Determine the [X, Y] coordinate at the center of the cell enclosing the given text.  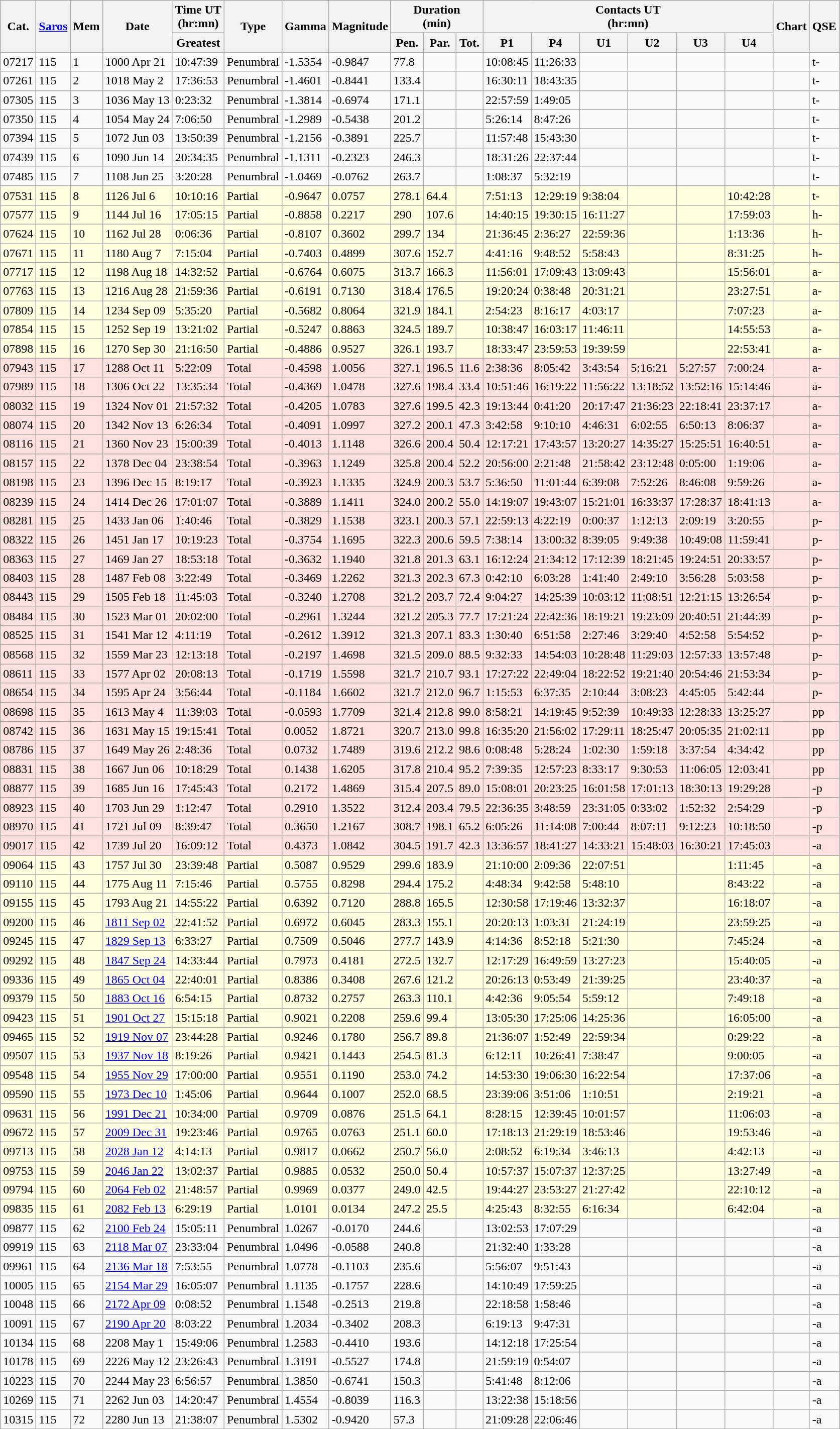
11:14:08 [555, 826]
1505 Feb 18 [138, 597]
198.4 [440, 387]
1:19:06 [749, 463]
52 [86, 1037]
17:45:43 [198, 788]
8:12:06 [555, 1381]
235.6 [407, 1266]
200.1 [440, 425]
22:06:46 [555, 1419]
174.8 [407, 1362]
3:37:54 [700, 750]
19:06:30 [555, 1075]
59 [86, 1171]
143.9 [440, 941]
1288 Oct 11 [138, 368]
95.2 [469, 769]
1847 Sep 24 [138, 960]
-0.3240 [306, 597]
07717 [18, 272]
10223 [18, 1381]
09110 [18, 884]
64.4 [440, 195]
19:30:15 [555, 214]
09336 [18, 979]
57.3 [407, 1419]
08831 [18, 769]
0.3650 [306, 826]
307.6 [407, 253]
6:29:19 [198, 1209]
33 [86, 674]
0.2910 [306, 807]
20:17:47 [604, 406]
08484 [18, 616]
53.7 [469, 482]
21:27:42 [604, 1190]
1:52:49 [555, 1037]
22:36:35 [507, 807]
14:19:45 [555, 712]
09794 [18, 1190]
-0.9847 [359, 62]
10134 [18, 1343]
13:00:32 [555, 539]
07350 [18, 119]
13:35:34 [198, 387]
18:33:47 [507, 349]
-1.0469 [306, 176]
7:00:24 [749, 368]
09631 [18, 1113]
-0.4091 [306, 425]
21:59:19 [507, 1362]
09877 [18, 1228]
08742 [18, 731]
5:03:58 [749, 578]
-0.3889 [306, 501]
8:58:21 [507, 712]
22:49:04 [555, 674]
Magnitude [359, 26]
-0.6741 [359, 1381]
5:16:21 [652, 368]
16:30:11 [507, 81]
318.4 [407, 291]
-0.8441 [359, 81]
1649 May 26 [138, 750]
11:39:03 [198, 712]
15:25:51 [700, 444]
1523 Mar 01 [138, 616]
52.2 [469, 463]
13:05:30 [507, 1018]
53 [86, 1056]
15:43:30 [555, 138]
-0.3891 [359, 138]
225.7 [407, 138]
08654 [18, 693]
0:41:20 [555, 406]
43 [86, 864]
9:52:39 [604, 712]
-1.3814 [306, 100]
47 [86, 941]
8:19:26 [198, 1056]
08363 [18, 559]
Par. [440, 43]
110.1 [440, 999]
0.1007 [359, 1094]
212.2 [440, 750]
13:52:16 [700, 387]
67 [86, 1324]
U4 [749, 43]
0.9421 [306, 1056]
0.0732 [306, 750]
08611 [18, 674]
-0.1757 [359, 1285]
1.1135 [306, 1285]
1667 Jun 06 [138, 769]
-0.4886 [306, 349]
200.6 [440, 539]
23:44:28 [198, 1037]
20:40:51 [700, 616]
1:02:30 [604, 750]
6:12:11 [507, 1056]
08322 [18, 539]
17:28:37 [700, 501]
07671 [18, 253]
46 [86, 922]
19:44:27 [507, 1190]
0.6075 [359, 272]
251.5 [407, 1113]
9:04:27 [507, 597]
5:58:43 [604, 253]
10315 [18, 1419]
26 [86, 539]
272.5 [407, 960]
20:54:46 [700, 674]
0.1443 [359, 1056]
07217 [18, 62]
277.7 [407, 941]
23:37:17 [749, 406]
13:02:37 [198, 1171]
17:37:06 [749, 1075]
1162 Jul 28 [138, 234]
1541 Mar 12 [138, 635]
0:54:07 [555, 1362]
0.9021 [306, 1018]
21:39:25 [604, 979]
30 [86, 616]
5:56:07 [507, 1266]
77.7 [469, 616]
45 [86, 903]
U1 [604, 43]
29 [86, 597]
15:48:03 [652, 845]
10:51:46 [507, 387]
20 [86, 425]
16:35:20 [507, 731]
5:36:50 [507, 482]
20:56:00 [507, 463]
10:49:08 [700, 539]
324.0 [407, 501]
21:10:00 [507, 864]
16:11:27 [604, 214]
0.2172 [306, 788]
304.5 [407, 845]
5:54:52 [749, 635]
207.5 [440, 788]
17:27:22 [507, 674]
17:00:00 [198, 1075]
1685 Jun 16 [138, 788]
14:40:15 [507, 214]
1.8721 [359, 731]
1901 Oct 27 [138, 1018]
P1 [507, 43]
40 [86, 807]
20:20:13 [507, 922]
1.3522 [359, 807]
-0.5682 [306, 310]
-0.0762 [359, 176]
7:15:04 [198, 253]
1469 Jan 27 [138, 559]
09200 [18, 922]
13:25:27 [749, 712]
22:07:51 [604, 864]
1.0778 [306, 1266]
1829 Sep 13 [138, 941]
6:42:04 [749, 1209]
0.6392 [306, 903]
14:55:22 [198, 903]
3:43:54 [604, 368]
21:36:45 [507, 234]
12:37:25 [604, 1171]
93.1 [469, 674]
17:01:07 [198, 501]
1.3191 [306, 1362]
0.0377 [359, 1190]
10:08:45 [507, 62]
42.5 [440, 1190]
7:45:24 [749, 941]
17:07:29 [555, 1228]
107.6 [440, 214]
10:18:29 [198, 769]
2280 Jun 13 [138, 1419]
-0.5247 [306, 329]
0.0532 [359, 1171]
39 [86, 788]
21:24:19 [604, 922]
175.2 [440, 884]
55.0 [469, 501]
23:33:04 [198, 1247]
4:42:13 [749, 1151]
15:56:01 [749, 272]
10:26:41 [555, 1056]
4:03:17 [604, 310]
1595 Apr 24 [138, 693]
07763 [18, 291]
3:56:28 [700, 578]
21 [86, 444]
1:30:40 [507, 635]
10:57:37 [507, 1171]
21:38:07 [198, 1419]
Tot. [469, 43]
19:24:51 [700, 559]
1577 Apr 02 [138, 674]
251.1 [407, 1132]
10:38:47 [507, 329]
1433 Jan 06 [138, 520]
5:59:12 [604, 999]
0:08:52 [198, 1304]
0.0757 [359, 195]
Chart [791, 26]
312.4 [407, 807]
3:42:58 [507, 425]
55 [86, 1094]
8:16:17 [555, 310]
2118 Mar 07 [138, 1247]
35 [86, 712]
202.3 [440, 578]
22:18:41 [700, 406]
12 [86, 272]
1631 May 15 [138, 731]
209.0 [440, 654]
U3 [700, 43]
42 [86, 845]
58 [86, 1151]
121.2 [440, 979]
10:03:12 [604, 597]
2:54:29 [749, 807]
267.6 [407, 979]
1.3244 [359, 616]
10:19:23 [198, 539]
14:35:27 [652, 444]
11:06:03 [749, 1113]
09379 [18, 999]
2154 Mar 29 [138, 1285]
12:17:21 [507, 444]
19 [86, 406]
2028 Jan 12 [138, 1151]
-0.2197 [306, 654]
1.0783 [359, 406]
60.0 [440, 1132]
65 [86, 1285]
6:26:34 [198, 425]
1.7709 [359, 712]
0.9529 [359, 864]
28 [86, 578]
1.1411 [359, 501]
16:30:21 [700, 845]
1414 Dec 26 [138, 501]
198.1 [440, 826]
1.0496 [306, 1247]
1919 Nov 07 [138, 1037]
322.3 [407, 539]
21:58:42 [604, 463]
4:11:19 [198, 635]
21:48:57 [198, 1190]
14:54:03 [555, 654]
7:38:14 [507, 539]
11:26:33 [555, 62]
54 [86, 1075]
16:03:17 [555, 329]
1757 Jul 30 [138, 864]
0.8298 [359, 884]
10:28:48 [604, 654]
1703 Jun 29 [138, 807]
36 [86, 731]
51 [86, 1018]
3:20:55 [749, 520]
1973 Dec 10 [138, 1094]
22:59:36 [604, 234]
0.0876 [359, 1113]
-0.3923 [306, 482]
244.6 [407, 1228]
3:48:59 [555, 807]
299.6 [407, 864]
6:51:58 [555, 635]
7:00:44 [604, 826]
1559 Mar 23 [138, 654]
-0.3469 [306, 578]
7:38:47 [604, 1056]
15 [86, 329]
228.6 [407, 1285]
9:30:53 [652, 769]
240.8 [407, 1247]
16:40:51 [749, 444]
2:09:36 [555, 864]
0:33:02 [652, 807]
2:38:36 [507, 368]
-0.1103 [359, 1266]
15:15:18 [198, 1018]
20:02:00 [198, 616]
-0.5438 [359, 119]
-0.3402 [359, 1324]
4:34:42 [749, 750]
19:43:07 [555, 501]
1360 Nov 23 [138, 444]
0:00:37 [604, 520]
155.1 [440, 922]
64.1 [440, 1113]
21:36:23 [652, 406]
18:25:47 [652, 731]
13:32:37 [604, 903]
7 [86, 176]
08525 [18, 635]
11 [86, 253]
Pen. [407, 43]
205.3 [440, 616]
16:22:54 [604, 1075]
69 [86, 1362]
62 [86, 1228]
08198 [18, 482]
21:16:50 [198, 349]
17:25:06 [555, 1018]
-0.9647 [306, 195]
12:29:19 [555, 195]
21:53:34 [749, 674]
Greatest [198, 43]
7:07:23 [749, 310]
18:41:27 [555, 845]
14:19:07 [507, 501]
13:09:43 [604, 272]
89.0 [469, 788]
1739 Jul 20 [138, 845]
13:50:39 [198, 138]
1.0997 [359, 425]
5 [86, 138]
71 [86, 1400]
327.1 [407, 368]
38 [86, 769]
21:36:07 [507, 1037]
09919 [18, 1247]
11:57:48 [507, 138]
64 [86, 1266]
99.0 [469, 712]
10269 [18, 1400]
09753 [18, 1171]
72 [86, 1419]
323.1 [407, 520]
11:46:11 [604, 329]
1.1538 [359, 520]
15:18:56 [555, 1400]
57 [86, 1132]
1:45:06 [198, 1094]
1.4554 [306, 1400]
23:27:51 [749, 291]
10:34:00 [198, 1113]
1.6205 [359, 769]
8:31:25 [749, 253]
6:37:35 [555, 693]
08698 [18, 712]
3:46:13 [604, 1151]
74.2 [440, 1075]
12:21:15 [700, 597]
79.5 [469, 807]
18:30:13 [700, 788]
0.3408 [359, 979]
07989 [18, 387]
6:56:57 [198, 1381]
7:49:18 [749, 999]
09292 [18, 960]
-0.5527 [359, 1362]
Saros [53, 26]
21:56:02 [555, 731]
17:05:15 [198, 214]
23:26:43 [198, 1362]
210.7 [440, 674]
88.5 [469, 654]
22:41:52 [198, 922]
23:53:27 [555, 1190]
07439 [18, 157]
0.4181 [359, 960]
12:13:18 [198, 654]
41 [86, 826]
17:09:43 [555, 272]
1 [86, 62]
150.3 [407, 1381]
1.4698 [359, 654]
0:06:36 [198, 234]
57.1 [469, 520]
1:59:18 [652, 750]
07898 [18, 349]
16:12:24 [507, 559]
201.3 [440, 559]
8:32:55 [555, 1209]
18:22:52 [604, 674]
4:14:36 [507, 941]
12:17:29 [507, 960]
72.4 [469, 597]
207.1 [440, 635]
18 [86, 387]
0.9709 [306, 1113]
-0.3829 [306, 520]
3:20:28 [198, 176]
08970 [18, 826]
-0.4410 [359, 1343]
0.5755 [306, 884]
16 [86, 349]
183.9 [440, 864]
33.4 [469, 387]
15:49:06 [198, 1343]
0.9644 [306, 1094]
10048 [18, 1304]
99.4 [440, 1018]
4:25:43 [507, 1209]
4:48:34 [507, 884]
1.1695 [359, 539]
44 [86, 884]
20:08:13 [198, 674]
-0.1184 [306, 693]
20:05:35 [700, 731]
299.7 [407, 234]
321.9 [407, 310]
1.1249 [359, 463]
1793 Aug 21 [138, 903]
0.9551 [306, 1075]
13:21:02 [198, 329]
23:40:37 [749, 979]
-0.6764 [306, 272]
22:18:58 [507, 1304]
0.0134 [359, 1209]
-0.4013 [306, 444]
1378 Dec 04 [138, 463]
08403 [18, 578]
6:19:34 [555, 1151]
1.2262 [359, 578]
96.7 [469, 693]
09835 [18, 1209]
9:00:05 [749, 1056]
16:49:59 [555, 960]
08281 [18, 520]
22:59:34 [604, 1037]
1:11:45 [749, 864]
1108 Jun 25 [138, 176]
0:08:48 [507, 750]
20:31:21 [604, 291]
3:08:23 [652, 693]
321.4 [407, 712]
22:57:59 [507, 100]
0.0662 [359, 1151]
4:22:19 [555, 520]
5:32:19 [555, 176]
07854 [18, 329]
83.3 [469, 635]
09064 [18, 864]
1.1148 [359, 444]
10 [86, 234]
21:09:28 [507, 1419]
-0.3963 [306, 463]
1487 Feb 08 [138, 578]
09423 [18, 1018]
1.0842 [359, 845]
2208 May 1 [138, 1343]
16:05:07 [198, 1285]
08074 [18, 425]
59.5 [469, 539]
219.8 [407, 1304]
1018 May 2 [138, 81]
326.6 [407, 444]
Contacts UT(hr:mn) [628, 17]
1883 Oct 16 [138, 999]
13 [86, 291]
48 [86, 960]
0.1780 [359, 1037]
1270 Sep 30 [138, 349]
8:03:22 [198, 1324]
08877 [18, 788]
13:26:54 [749, 597]
5:22:09 [198, 368]
6:05:26 [507, 826]
1.5598 [359, 674]
1.0056 [359, 368]
3 [86, 100]
212.8 [440, 712]
Duration(min) [437, 17]
9:42:58 [555, 884]
283.3 [407, 922]
10:10:16 [198, 195]
203.7 [440, 597]
8:07:11 [652, 826]
0.8386 [306, 979]
Date [138, 26]
4:46:31 [604, 425]
4 [86, 119]
1.1940 [359, 559]
13:27:49 [749, 1171]
14:55:53 [749, 329]
2172 Apr 09 [138, 1304]
1252 Sep 19 [138, 329]
17:43:57 [555, 444]
21:44:39 [749, 616]
09155 [18, 903]
213.0 [440, 731]
4:45:05 [700, 693]
208.3 [407, 1324]
1.2167 [359, 826]
315.4 [407, 788]
1.0267 [306, 1228]
21:57:32 [198, 406]
14:10:49 [507, 1285]
1.0101 [306, 1209]
07531 [18, 195]
QSE [824, 26]
08443 [18, 597]
294.4 [407, 884]
22:37:44 [555, 157]
1.3912 [359, 635]
34 [86, 693]
Cat. [18, 26]
2082 Feb 13 [138, 1209]
23:38:54 [198, 463]
08786 [18, 750]
11:56:22 [604, 387]
12:57:23 [555, 769]
19:21:40 [652, 674]
10:01:57 [604, 1113]
5:41:48 [507, 1381]
13:02:53 [507, 1228]
0.4899 [359, 253]
0.9527 [359, 349]
2:09:19 [700, 520]
1.1335 [359, 482]
8:43:22 [749, 884]
0.5046 [359, 941]
37 [86, 750]
1054 May 24 [138, 119]
23:12:48 [652, 463]
1:13:36 [749, 234]
2:21:48 [555, 463]
327.2 [407, 425]
7:53:55 [198, 1266]
22 [86, 463]
5:21:30 [604, 941]
1.1548 [306, 1304]
8:47:26 [555, 119]
8:19:17 [198, 482]
20:23:25 [555, 788]
1216 Aug 28 [138, 291]
0.2757 [359, 999]
11:56:01 [507, 272]
252.0 [407, 1094]
77.8 [407, 62]
07624 [18, 234]
1:10:51 [604, 1094]
-0.4369 [306, 387]
1.3850 [306, 1381]
14:53:30 [507, 1075]
1036 May 13 [138, 100]
278.1 [407, 195]
11.6 [469, 368]
0:29:22 [749, 1037]
247.2 [407, 1209]
4:41:16 [507, 253]
256.7 [407, 1037]
-1.2989 [306, 119]
17:29:11 [604, 731]
07809 [18, 310]
17:25:54 [555, 1343]
176.5 [440, 291]
2:08:52 [507, 1151]
09590 [18, 1094]
13:20:27 [604, 444]
0.6045 [359, 922]
1.2034 [306, 1324]
-0.4598 [306, 368]
263.7 [407, 176]
18:19:21 [604, 616]
4:14:13 [198, 1151]
09672 [18, 1132]
308.7 [407, 826]
8:39:47 [198, 826]
21:29:19 [555, 1132]
-0.0588 [359, 1247]
250.7 [407, 1151]
21:32:40 [507, 1247]
1180 Aug 7 [138, 253]
9:38:04 [604, 195]
-0.2513 [359, 1304]
17:59:03 [749, 214]
5:26:14 [507, 119]
12:28:33 [700, 712]
-0.2323 [359, 157]
21:59:36 [198, 291]
14:25:39 [555, 597]
81.3 [440, 1056]
-0.6191 [306, 291]
132.7 [440, 960]
2:54:23 [507, 310]
9:48:52 [555, 253]
07577 [18, 214]
199.5 [440, 406]
10091 [18, 1324]
09507 [18, 1056]
152.7 [440, 253]
6:39:08 [604, 482]
10178 [18, 1362]
09017 [18, 845]
47.3 [469, 425]
5:35:20 [198, 310]
14:32:52 [198, 272]
99.8 [469, 731]
14:25:36 [604, 1018]
-0.2612 [306, 635]
0.9817 [306, 1151]
5:28:24 [555, 750]
Time UT(hr:mn) [198, 17]
0:38:48 [555, 291]
07943 [18, 368]
0.9885 [306, 1171]
07485 [18, 176]
4:52:58 [700, 635]
66 [86, 1304]
12:03:41 [749, 769]
212.0 [440, 693]
246.3 [407, 157]
326.1 [407, 349]
22:59:13 [507, 520]
19:23:09 [652, 616]
325.8 [407, 463]
56.0 [440, 1151]
319.6 [407, 750]
7:15:46 [198, 884]
0.9969 [306, 1190]
0.1190 [359, 1075]
-0.8039 [359, 1400]
1:12:47 [198, 807]
63 [86, 1247]
1:52:32 [700, 807]
2100 Feb 24 [138, 1228]
68.5 [440, 1094]
17:01:13 [652, 788]
18:31:26 [507, 157]
6:19:13 [507, 1324]
56 [86, 1113]
13:18:52 [652, 387]
17:18:13 [507, 1132]
7:51:13 [507, 195]
17:59:25 [555, 1285]
2046 Jan 22 [138, 1171]
1865 Oct 04 [138, 979]
201.2 [407, 119]
09713 [18, 1151]
2 [86, 81]
0.8064 [359, 310]
14:12:18 [507, 1343]
320.7 [407, 731]
9:10:10 [555, 425]
191.7 [440, 845]
20:34:35 [198, 157]
25 [86, 520]
22:42:36 [555, 616]
324.9 [407, 482]
15:08:01 [507, 788]
0:23:32 [198, 100]
2:48:36 [198, 750]
1:03:31 [555, 922]
-0.7403 [306, 253]
24 [86, 501]
9 [86, 214]
09961 [18, 1266]
6:50:13 [700, 425]
-1.4601 [306, 81]
193.7 [440, 349]
3:51:06 [555, 1094]
253.0 [407, 1075]
263.3 [407, 999]
Gamma [306, 26]
19:15:41 [198, 731]
5:27:57 [700, 368]
09548 [18, 1075]
9:59:26 [749, 482]
0.8732 [306, 999]
50 [86, 999]
1:58:46 [555, 1304]
16:33:37 [652, 501]
8:39:05 [604, 539]
0.5087 [306, 864]
15:40:05 [749, 960]
1396 Dec 15 [138, 482]
89.8 [440, 1037]
17 [86, 368]
288.8 [407, 903]
165.5 [440, 903]
15:05:11 [198, 1228]
16:19:22 [555, 387]
10:18:50 [749, 826]
17:21:24 [507, 616]
08923 [18, 807]
171.1 [407, 100]
07394 [18, 138]
-0.3754 [306, 539]
254.5 [407, 1056]
0:05:00 [700, 463]
11:59:41 [749, 539]
65.2 [469, 826]
1:15:53 [507, 693]
1:08:37 [507, 176]
134 [440, 234]
0.0763 [359, 1132]
6:16:34 [604, 1209]
32 [86, 654]
8 [86, 195]
19:13:44 [507, 406]
63.1 [469, 559]
8:46:08 [700, 482]
13:36:57 [507, 845]
200.2 [440, 501]
23:39:06 [507, 1094]
19:53:46 [749, 1132]
07261 [18, 81]
7:39:35 [507, 769]
2:27:46 [604, 635]
0.8863 [359, 329]
7:52:26 [652, 482]
12:30:58 [507, 903]
1.7489 [359, 750]
11:29:03 [652, 654]
1072 Jun 03 [138, 138]
321.5 [407, 654]
-0.8858 [306, 214]
1144 Jul 16 [138, 214]
20:26:13 [507, 979]
20:33:57 [749, 559]
18:41:13 [749, 501]
1.2583 [306, 1343]
-0.4205 [306, 406]
2009 Dec 31 [138, 1132]
1.6602 [359, 693]
0.4373 [306, 845]
19:20:24 [507, 291]
67.3 [469, 578]
16:05:00 [749, 1018]
9:51:43 [555, 1266]
1.2708 [359, 597]
2190 Apr 20 [138, 1324]
2136 Mar 18 [138, 1266]
10:49:33 [652, 712]
17:19:46 [555, 903]
98.6 [469, 750]
17:12:39 [604, 559]
23:59:53 [555, 349]
22:40:01 [198, 979]
8:28:15 [507, 1113]
4:42:36 [507, 999]
2:19:21 [749, 1094]
166.3 [440, 272]
0.7130 [359, 291]
3:22:49 [198, 578]
8:52:18 [555, 941]
1:49:05 [555, 100]
-0.2961 [306, 616]
196.5 [440, 368]
-1.5354 [306, 62]
2244 May 23 [138, 1381]
Type [253, 26]
0.9765 [306, 1132]
Mem [86, 26]
12:57:33 [700, 654]
0.7509 [306, 941]
0.7120 [359, 903]
-0.9420 [359, 1419]
21:02:11 [749, 731]
23:39:48 [198, 864]
16:01:58 [604, 788]
2:36:27 [555, 234]
23:59:25 [749, 922]
17:36:53 [198, 81]
324.5 [407, 329]
1:12:13 [652, 520]
5:42:44 [749, 693]
133.4 [407, 81]
6:33:27 [198, 941]
8:06:37 [749, 425]
07305 [18, 100]
P4 [555, 43]
61 [86, 1209]
1.5302 [306, 1419]
1.4869 [359, 788]
1090 Jun 14 [138, 157]
0:53:49 [555, 979]
11:08:51 [652, 597]
321.8 [407, 559]
2:49:10 [652, 578]
14 [86, 310]
317.8 [407, 769]
1955 Nov 29 [138, 1075]
1306 Oct 22 [138, 387]
1324 Nov 01 [138, 406]
0:42:10 [507, 578]
18:21:45 [652, 559]
-0.1719 [306, 674]
1198 Aug 18 [138, 272]
08157 [18, 463]
2064 Feb 02 [138, 1190]
-0.6974 [359, 100]
1775 Aug 11 [138, 884]
25.5 [440, 1209]
18:53:18 [198, 559]
08239 [18, 501]
49 [86, 979]
9:12:23 [700, 826]
-1.2156 [306, 138]
1:41:40 [604, 578]
313.7 [407, 272]
184.1 [440, 310]
16:09:12 [198, 845]
0.7973 [306, 960]
19:29:28 [749, 788]
14:33:21 [604, 845]
11:06:05 [700, 769]
10005 [18, 1285]
22:10:12 [749, 1190]
13:27:23 [604, 960]
23:31:05 [604, 807]
U2 [652, 43]
6:02:55 [652, 425]
6 [86, 157]
1721 Jul 09 [138, 826]
1937 Nov 18 [138, 1056]
2226 May 12 [138, 1362]
11:45:03 [198, 597]
19:39:59 [604, 349]
14:33:44 [198, 960]
1.0478 [359, 387]
27 [86, 559]
189.7 [440, 329]
2262 Jun 03 [138, 1400]
-0.0593 [306, 712]
21:34:12 [555, 559]
0.2208 [359, 1018]
10:47:39 [198, 62]
22:53:41 [749, 349]
70 [86, 1381]
18:43:35 [555, 81]
19:23:46 [198, 1132]
1000 Apr 21 [138, 62]
16:18:07 [749, 903]
0.2217 [359, 214]
0.0052 [306, 731]
10:42:28 [749, 195]
1613 May 4 [138, 712]
11:01:44 [555, 482]
9:32:33 [507, 654]
15:21:01 [604, 501]
193.6 [407, 1343]
7:06:50 [198, 119]
-0.0170 [359, 1228]
14:20:47 [198, 1400]
09245 [18, 941]
6:54:15 [198, 999]
1342 Nov 13 [138, 425]
1811 Sep 02 [138, 922]
116.3 [407, 1400]
3:56:44 [198, 693]
9:49:38 [652, 539]
8:33:17 [604, 769]
1991 Dec 21 [138, 1113]
1:40:46 [198, 520]
23 [86, 482]
31 [86, 635]
17:45:03 [749, 845]
210.4 [440, 769]
12:39:45 [555, 1113]
09465 [18, 1037]
5:48:10 [604, 884]
08032 [18, 406]
13:22:38 [507, 1400]
0.1438 [306, 769]
15:14:46 [749, 387]
0.6972 [306, 922]
1:33:28 [555, 1247]
15:00:39 [198, 444]
290 [407, 214]
3:29:40 [652, 635]
18:53:46 [604, 1132]
08116 [18, 444]
-1.1311 [306, 157]
68 [86, 1343]
1126 Jul 6 [138, 195]
6:03:28 [555, 578]
249.0 [407, 1190]
203.4 [440, 807]
250.0 [407, 1171]
15:07:37 [555, 1171]
1234 Sep 09 [138, 310]
2:10:44 [604, 693]
259.6 [407, 1018]
0.9246 [306, 1037]
9:05:54 [555, 999]
0.3602 [359, 234]
1451 Jan 17 [138, 539]
-0.3632 [306, 559]
08568 [18, 654]
-0.8107 [306, 234]
8:05:42 [555, 368]
60 [86, 1190]
9:47:31 [555, 1324]
13:57:48 [749, 654]
